Detect which cell encompasses the target text, then output its (x, y) center coordinate. 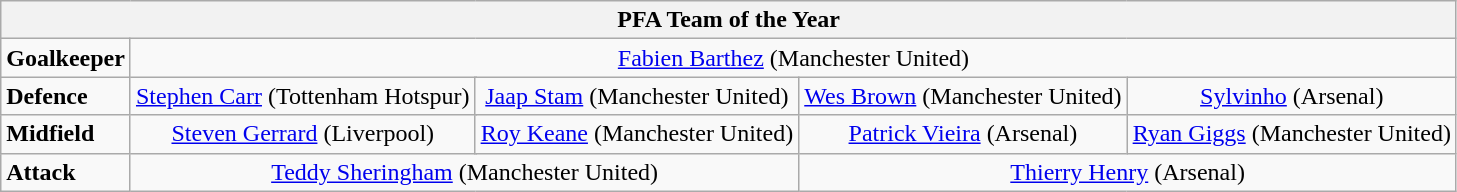
Defence (66, 96)
Stephen Carr (Tottenham Hotspur) (302, 96)
Attack (66, 172)
Midfield (66, 134)
PFA Team of the Year (729, 20)
Fabien Barthez (Manchester United) (793, 58)
Wes Brown (Manchester United) (963, 96)
Ryan Giggs (Manchester United) (1292, 134)
Roy Keane (Manchester United) (637, 134)
Jaap Stam (Manchester United) (637, 96)
Patrick Vieira (Arsenal) (963, 134)
Steven Gerrard (Liverpool) (302, 134)
Teddy Sheringham (Manchester United) (464, 172)
Sylvinho (Arsenal) (1292, 96)
Goalkeeper (66, 58)
Thierry Henry (Arsenal) (1128, 172)
